Determine the [x, y] coordinate at the center of the cell enclosing the given text.  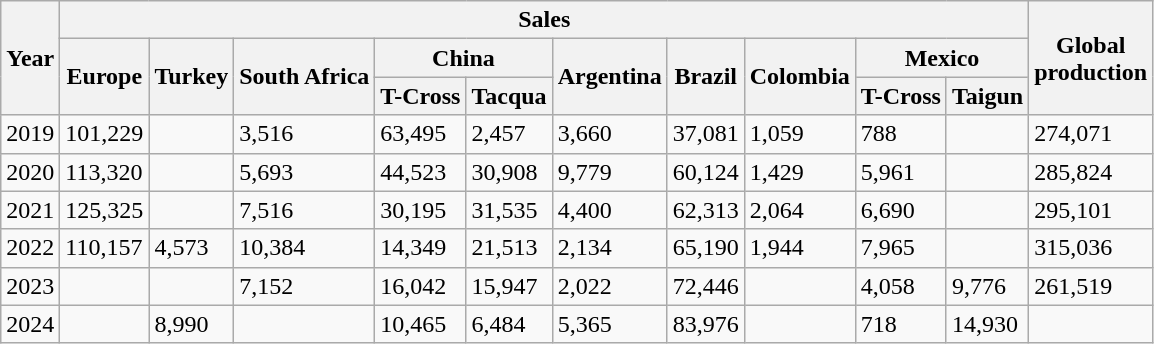
7,152 [304, 286]
Turkey [192, 77]
7,965 [900, 248]
63,495 [420, 134]
2022 [30, 248]
Colombia [800, 77]
5,693 [304, 172]
2020 [30, 172]
5,961 [900, 172]
285,824 [1091, 172]
295,101 [1091, 210]
16,042 [420, 286]
4,058 [900, 286]
10,465 [420, 324]
4,573 [192, 248]
Brazil [706, 77]
274,071 [1091, 134]
60,124 [706, 172]
10,384 [304, 248]
72,446 [706, 286]
7,516 [304, 210]
37,081 [706, 134]
44,523 [420, 172]
Globalproduction [1091, 58]
South Africa [304, 77]
2,134 [610, 248]
31,535 [509, 210]
8,990 [192, 324]
Europe [104, 77]
83,976 [706, 324]
Argentina [610, 77]
101,229 [104, 134]
9,779 [610, 172]
110,157 [104, 248]
2,457 [509, 134]
6,690 [900, 210]
9,776 [987, 286]
14,930 [987, 324]
Year [30, 58]
Sales [544, 20]
2019 [30, 134]
2,064 [800, 210]
1,059 [800, 134]
15,947 [509, 286]
Tacqua [509, 96]
261,519 [1091, 286]
30,195 [420, 210]
2024 [30, 324]
3,516 [304, 134]
4,400 [610, 210]
Taigun [987, 96]
6,484 [509, 324]
315,036 [1091, 248]
2023 [30, 286]
China [464, 58]
14,349 [420, 248]
718 [900, 324]
62,313 [706, 210]
1,429 [800, 172]
113,320 [104, 172]
125,325 [104, 210]
788 [900, 134]
1,944 [800, 248]
Mexico [942, 58]
2021 [30, 210]
65,190 [706, 248]
5,365 [610, 324]
21,513 [509, 248]
30,908 [509, 172]
3,660 [610, 134]
2,022 [610, 286]
